Capture the cell that displays the provided text and extract its [X, Y] central coordinate. 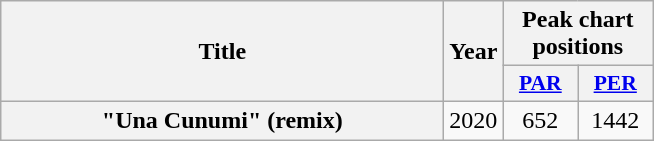
PER [616, 84]
652 [540, 120]
Peak chart positions [578, 34]
1442 [616, 120]
"Una Cunumi" (remix) [222, 120]
2020 [474, 120]
Year [474, 52]
PAR [540, 84]
Title [222, 52]
